Scan for the cell matching the given text and deliver its (X, Y) coordinate at center. 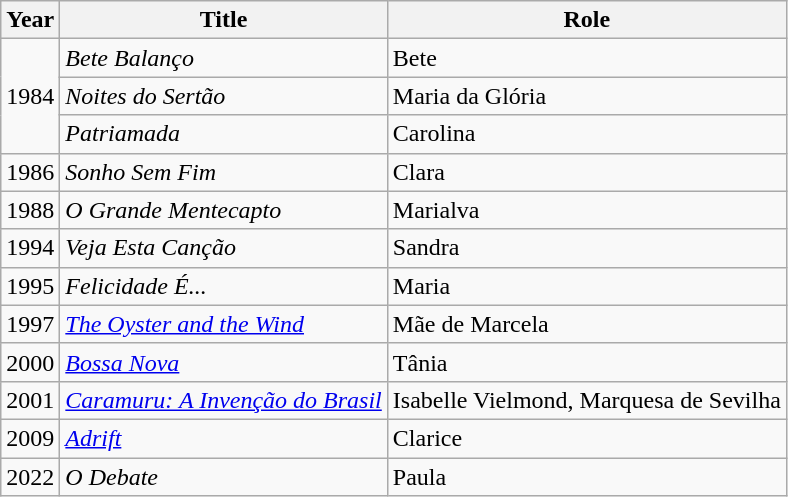
Carolina (586, 134)
Maria da Glória (586, 96)
Bete (586, 58)
2000 (30, 362)
1994 (30, 248)
2001 (30, 400)
O Grande Mentecapto (224, 210)
1995 (30, 286)
Clarice (586, 438)
Marialva (586, 210)
Clara (586, 172)
1988 (30, 210)
Bossa Nova (224, 362)
Maria (586, 286)
Caramuru: A Invenção do Brasil (224, 400)
Veja Esta Canção (224, 248)
Felicidade É... (224, 286)
1986 (30, 172)
Isabelle Vielmond, Marquesa de Sevilha (586, 400)
Year (30, 20)
Adrift (224, 438)
1984 (30, 96)
The Oyster and the Wind (224, 324)
Paula (586, 477)
Mãe de Marcela (586, 324)
Noites do Sertão (224, 96)
O Debate (224, 477)
Sandra (586, 248)
2009 (30, 438)
Title (224, 20)
Patriamada (224, 134)
Bete Balanço (224, 58)
1997 (30, 324)
Sonho Sem Fim (224, 172)
Tânia (586, 362)
Role (586, 20)
2022 (30, 477)
